Find where the given text appears and provide that cell's center as (x, y) coordinate. 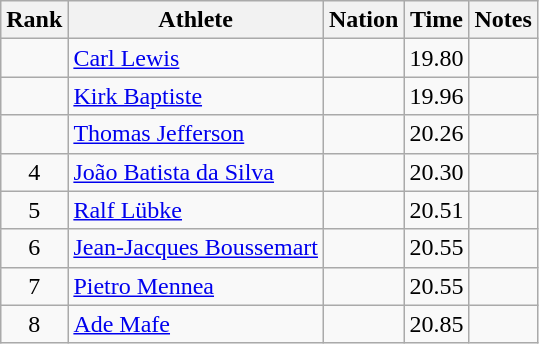
20.26 (436, 134)
Pietro Mennea (196, 286)
Nation (364, 20)
20.85 (436, 324)
5 (34, 210)
7 (34, 286)
8 (34, 324)
Notes (503, 20)
Kirk Baptiste (196, 96)
4 (34, 172)
Jean-Jacques Boussemart (196, 248)
Time (436, 20)
19.80 (436, 58)
20.30 (436, 172)
Ade Mafe (196, 324)
Rank (34, 20)
Thomas Jefferson (196, 134)
20.51 (436, 210)
19.96 (436, 96)
João Batista da Silva (196, 172)
Ralf Lübke (196, 210)
Athlete (196, 20)
Carl Lewis (196, 58)
6 (34, 248)
